Find where the given text appears and provide that cell's center as (x, y) coordinate. 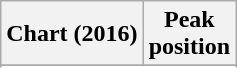
Chart (2016) (72, 34)
Peakposition (189, 34)
